Search for the cell housing the specified text and yield its [X, Y] center coordinate. 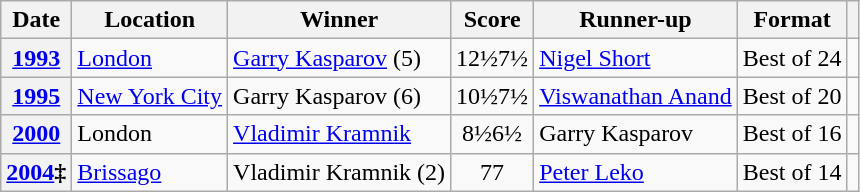
12½7½ [492, 58]
Garry Kasparov (5) [340, 58]
Score [492, 20]
Best of 16 [792, 134]
2004‡ [36, 172]
New York City [150, 96]
Peter Leko [636, 172]
Vladimir Kramnik [340, 134]
Best of 24 [792, 58]
Location [150, 20]
Brissago [150, 172]
1995 [36, 96]
Best of 20 [792, 96]
Garry Kasparov [636, 134]
10½7½ [492, 96]
Best of 14 [792, 172]
Winner [340, 20]
1993 [36, 58]
Date [36, 20]
Vladimir Kramnik (2) [340, 172]
Viswanathan Anand [636, 96]
2000 [36, 134]
Format [792, 20]
Garry Kasparov (6) [340, 96]
8½6½ [492, 134]
Runner-up [636, 20]
Nigel Short [636, 58]
77 [492, 172]
